Search for the cell housing the specified text and yield its (x, y) center coordinate. 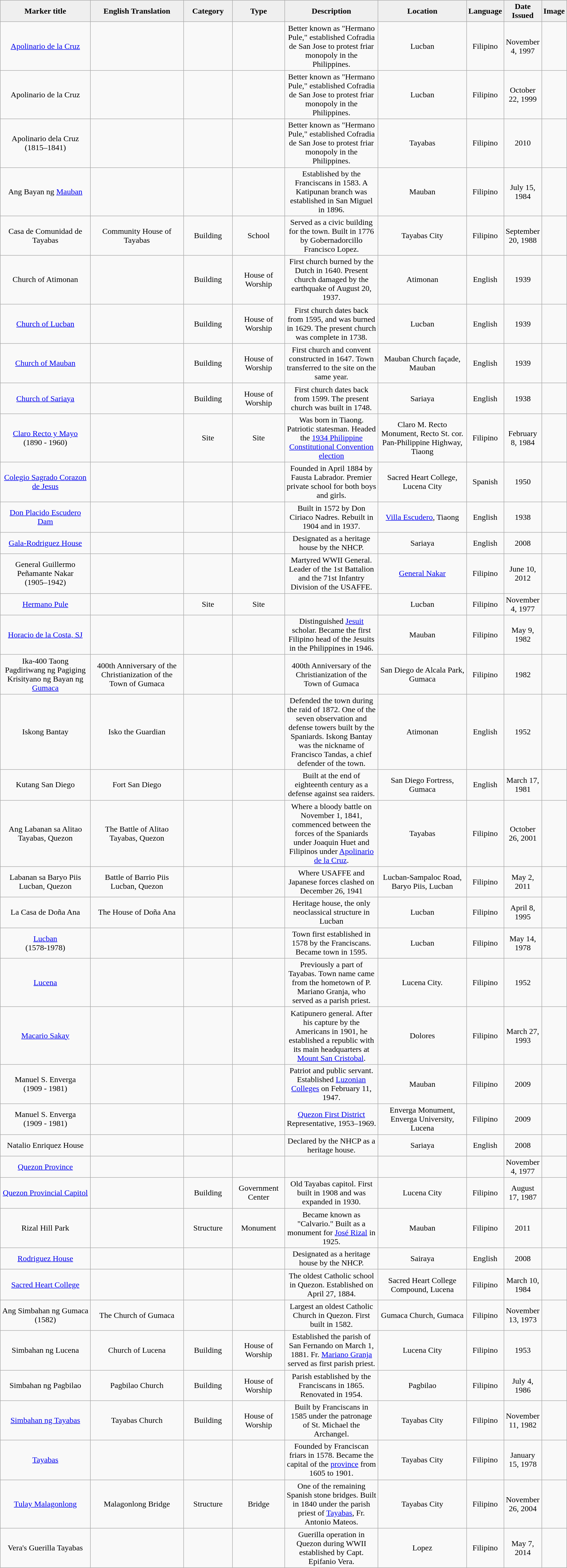
Language (485, 11)
Church of Mauban (45, 363)
General Guillermo Peñamante Nakar(1905–1942) (45, 574)
February 8, 1984 (523, 438)
Type (258, 11)
Dolores (422, 1036)
Mauban Church façade, Mauban (422, 363)
1953 (523, 1350)
November 4, 1997 (523, 46)
San Diego Fortress, Gumaca (422, 785)
Image (554, 11)
The Church of Gumaca (137, 1315)
Claro M. Recto Monument, Recto St. cor. Pan-Philippine Highway, Tiaong (422, 438)
November 13, 1973 (523, 1315)
La Casa de Doña Ana (45, 912)
October 26, 2001 (523, 833)
Lucban-Sampaloc Road, Baryo Piis, Lucban (422, 882)
Quezon Province (45, 1167)
Tayabas Church (137, 1420)
Was born in Tiaong. Patriotic statesman. Headed the 1934 Philippine Constitutional Convention election (331, 438)
Vera's Guerilla Tayabas (45, 1548)
Lucena City. (422, 982)
The oldest Catholic school in Quezon. Established on April 27, 1884. (331, 1285)
Founded in April 1884 by Fausta Labrador. Premier private school for both boys and girls. (331, 482)
Built in 1572 by Don Ciriaco Nadres. Rebuilt in 1904 and in 1937. (331, 517)
Description (331, 11)
January 15, 1978 (523, 1460)
Gala-Rodriguez House (45, 543)
Rodriguez House (45, 1259)
Distinguished Jesuit scholar. Became the first Filipino head of the Jesuits in the Philippines in 1946. (331, 635)
School (258, 236)
Church of Atimonan (45, 280)
San Diego de Alcala Park, Gumaca (422, 674)
Isko the Guardian (137, 732)
First church burned by the Dutch in 1640. Present church damaged by the earthquake of August 20, 1937. (331, 280)
Established the parish of San Fernando on March 1, 1881. Fr. Mariano Granja served as first parish priest. (331, 1350)
The House of Doña Ana (137, 912)
English Translation (137, 11)
Simbahan ng Tayabas (45, 1420)
May 2, 2011 (523, 882)
Sairaya (422, 1259)
Served as a civic building for the town. Built in 1776 by Gobernadorcillo Francisco Lopez. (331, 236)
Quezon First District Representative, 1953–1969. (331, 1119)
November 26, 2004 (523, 1504)
Martyred WWII General. Leader of the 1st Battalion and the 71st Infantry Division of the USAFFE. (331, 574)
Ang Labanan sa AlitaoTayabas, Quezon (45, 833)
Town first established in 1578 by the Franciscans. Became town in 1595. (331, 943)
2011 (523, 1228)
Patriot and public servant. Established Luzonian Colleges on February 11, 1947. (331, 1084)
General Nakar (422, 574)
Spanish (485, 482)
Macario Sakay (45, 1036)
Largest an oldest Catholic Church in Quezon. First built in 1582. (331, 1315)
Community House of Tayabas (137, 236)
Established by the Franciscans in 1583. A Katipunan branch was established in San Miguel in 1896. (331, 192)
Lopez (422, 1548)
Lucban(1578-1978) (45, 943)
Previously a part of Tayabas. Town name came from the hometown of P. Mariano Granja, who served as a parish priest. (331, 982)
June 10, 2012 (523, 574)
Ang Bayan ng Mauban (45, 192)
2010 (523, 143)
Parish established by the Franciscans in 1865. Renovated in 1954. (331, 1385)
Marker title (45, 11)
March 17, 1981 (523, 785)
Quezon Provincial Capitol (45, 1193)
Casa de Comunidad de Tayabas (45, 236)
Hermano Pule (45, 604)
Ika-400 Taong Pagdiriwang ng Pagiging Krisityano ng Bayan ng Gumaca (45, 674)
Heritage house, the only neoclassical structure in Lucban (331, 912)
Ang Simbahan ng Gumaca (1582) (45, 1315)
Pagbilao Church (137, 1385)
Rizal Hill Park (45, 1228)
July 4, 1986 (523, 1385)
Simbahan ng Pagbilao (45, 1385)
April 8, 1995 (523, 912)
Apolinario dela Cruz(1815–1841) (45, 143)
First church dates back from 1595, and was burned in 1629. The present church was complete in 1738. (331, 323)
Government Center (258, 1193)
August 17, 1987 (523, 1193)
Church of Sariaya (45, 398)
Built at the end of eighteenth century as a defense against sea raiders. (331, 785)
Church of Lucena (137, 1350)
Church of Lucban (45, 323)
Lucena (45, 982)
Horacio de la Costa, SJ (45, 635)
One of the remaining Spanish stone bridges. Built in 1840 under the parish priest of Tayabas, Fr. Antonio Mateos. (331, 1504)
Iskong Bantay (45, 732)
Katipunero general. After his capture by the Americans in 1901, he established a republic with its main headquarters at Mount San Cristobal. (331, 1036)
Fort San Diego (137, 785)
May 14, 1978 (523, 943)
Pagbilao (422, 1385)
1950 (523, 482)
Monument (258, 1228)
Malagonlong Bridge (137, 1504)
September 20, 1988 (523, 236)
Category (208, 11)
Simbahan ng Lucena (45, 1350)
March 10, 1984 (523, 1285)
Built by Franciscans in 1585 under the patronage of St. Michael the Archangel. (331, 1420)
Date Issued (523, 11)
Colegio Sagrado Corazon de Jesus (45, 482)
Kutang San Diego (45, 785)
Sacred Heart College (45, 1285)
March 27, 1993 (523, 1036)
1982 (523, 674)
Don Placido Escudero Dam (45, 517)
Battle of Barrio Piis Lucban, Quezon (137, 882)
First church dates back from 1599. The present church was built in 1748. (331, 398)
Sacred Heart College Compound, Lucena (422, 1285)
Declared by the NHCP as a heritage house. (331, 1145)
Location (422, 11)
Founded by Franciscan friars in 1578. Became the capital of the province from 1605 to 1901. (331, 1460)
Guerilla operation in Quezon during WWII established by Capt. Epifanio Vera. (331, 1548)
Tulay Malagonlong (45, 1504)
October 22, 1999 (523, 95)
Labanan sa Baryo Piis Lucban, Quezon (45, 882)
May 9, 1982 (523, 635)
Natalio Enriquez House (45, 1145)
First church and convent constructed in 1647. Town transferred to the site on the same year. (331, 363)
Old Tayabas capitol. First built in 1908 and was expanded in 1930. (331, 1193)
Sacred Heart College, Lucena City (422, 482)
Villa Escudero, Tiaong (422, 517)
Enverga Monument, Enverga University, Lucena (422, 1119)
Gumaca Church, Gumaca (422, 1315)
Claro Recto y Mayo(1890 - 1960) (45, 438)
The Battle of AlitaoTayabas, Quezon (137, 833)
May 7, 2014 (523, 1548)
Bridge (258, 1504)
November 11, 1982 (523, 1420)
Became known as "Calvario." Built as a monument for José Rizal in 1925. (331, 1228)
July 15, 1984 (523, 192)
Where USAFFE and Japanese forces clashed on December 26, 1941 (331, 882)
